Locate the cell with the specified text and output its [x, y] center coordinate. 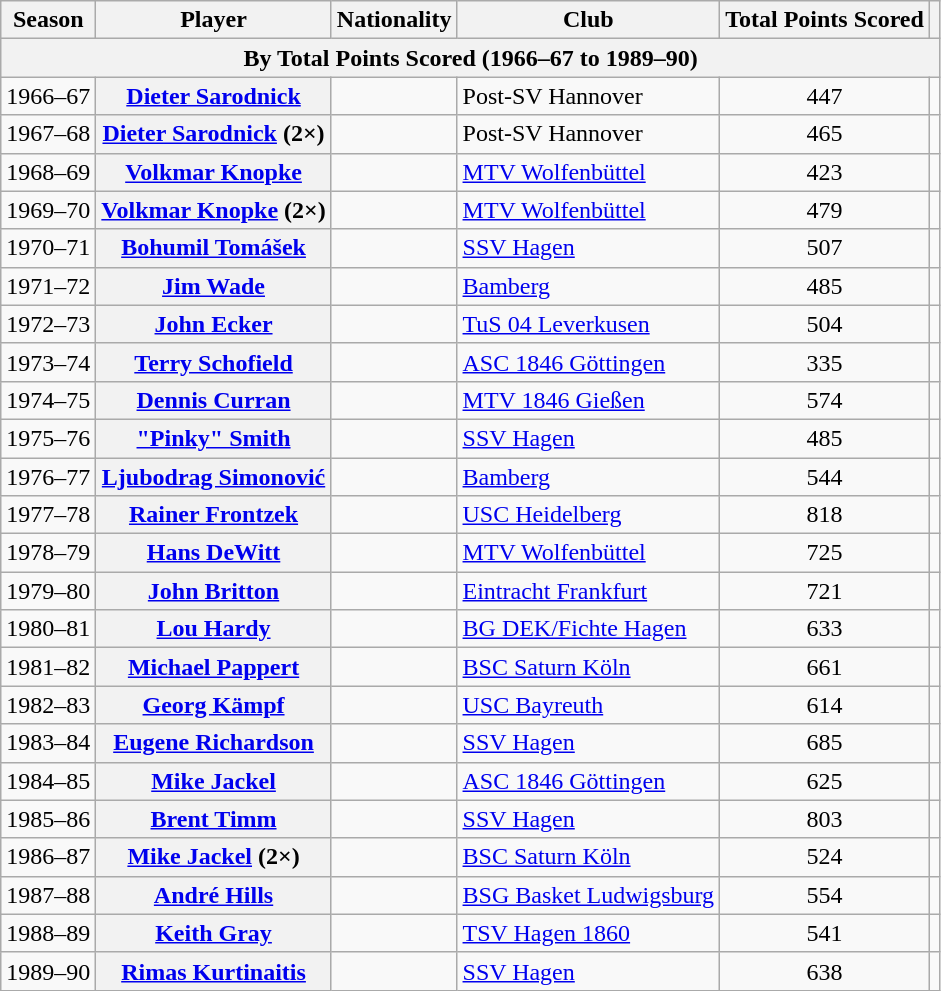
574 [825, 400]
1983–84 [48, 743]
Georg Kämpf [214, 705]
Jim Wade [214, 286]
1974–75 [48, 400]
1970–71 [48, 248]
Club [588, 20]
447 [825, 96]
1985–86 [48, 819]
544 [825, 477]
1973–74 [48, 362]
625 [825, 781]
633 [825, 629]
1971–72 [48, 286]
1979–80 [48, 591]
TuS 04 Leverkusen [588, 324]
1978–79 [48, 553]
TSV Hagen 1860 [588, 933]
Dieter Sarodnick (2×) [214, 134]
1968–69 [48, 172]
Terry Schofield [214, 362]
1969–70 [48, 210]
"Pinky" Smith [214, 438]
1982–83 [48, 705]
423 [825, 172]
Mike Jackel (2×) [214, 857]
638 [825, 971]
541 [825, 933]
1989–90 [48, 971]
1981–82 [48, 667]
614 [825, 705]
Lou Hardy [214, 629]
USC Heidelberg [588, 515]
André Hills [214, 895]
1967–68 [48, 134]
685 [825, 743]
504 [825, 324]
524 [825, 857]
By Total Points Scored (1966–67 to 1989–90) [471, 58]
479 [825, 210]
Keith Gray [214, 933]
MTV 1846 Gießen [588, 400]
Michael Pappert [214, 667]
818 [825, 515]
554 [825, 895]
1966–67 [48, 96]
1980–81 [48, 629]
Volkmar Knopke [214, 172]
Brent Timm [214, 819]
1987–88 [48, 895]
721 [825, 591]
Hans DeWitt [214, 553]
507 [825, 248]
1988–89 [48, 933]
725 [825, 553]
Bohumil Tomášek [214, 248]
1975–76 [48, 438]
Nationality [394, 20]
Total Points Scored [825, 20]
Dieter Sarodnick [214, 96]
1984–85 [48, 781]
Rimas Kurtinaitis [214, 971]
Eugene Richardson [214, 743]
1977–78 [48, 515]
BG DEK/Fichte Hagen [588, 629]
John Britton [214, 591]
John Ecker [214, 324]
USC Bayreuth [588, 705]
Season [48, 20]
1976–77 [48, 477]
661 [825, 667]
Eintracht Frankfurt [588, 591]
Volkmar Knopke (2×) [214, 210]
803 [825, 819]
Player [214, 20]
1972–73 [48, 324]
Ljubodrag Simonović [214, 477]
Mike Jackel [214, 781]
335 [825, 362]
Rainer Frontzek [214, 515]
Dennis Curran [214, 400]
465 [825, 134]
BSG Basket Ludwigsburg [588, 895]
1986–87 [48, 857]
